Capture the cell that displays the provided text and extract its (X, Y) central coordinate. 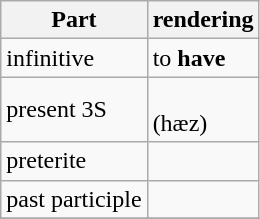
infinitive (74, 58)
(hæz) (203, 110)
past participle (74, 199)
Part (74, 20)
preterite (74, 161)
to have (203, 58)
rendering (203, 20)
present 3S (74, 110)
